Locate the cell with the specified text and output its [X, Y] center coordinate. 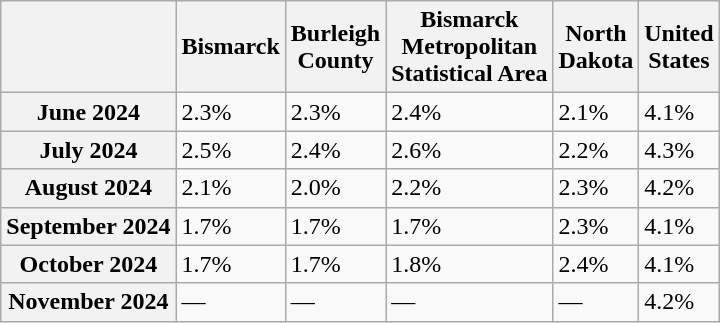
BurleighCounty [335, 47]
October 2024 [88, 264]
September 2024 [88, 226]
2.0% [335, 188]
Bismarck [230, 47]
1.8% [470, 264]
NorthDakota [596, 47]
November 2024 [88, 302]
UnitedStates [679, 47]
June 2024 [88, 112]
4.3% [679, 150]
August 2024 [88, 188]
2.6% [470, 150]
July 2024 [88, 150]
2.5% [230, 150]
BismarckMetropolitanStatistical Area [470, 47]
